For the text-containing cell, return its midpoint in (x, y) coordinate format. 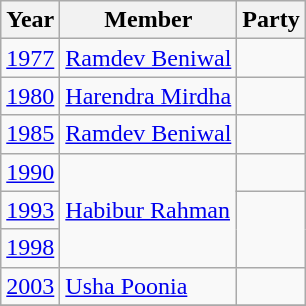
Member (148, 20)
1985 (30, 134)
1990 (30, 172)
Usha Poonia (148, 286)
1977 (30, 58)
Year (30, 20)
Party (271, 20)
1980 (30, 96)
Habibur Rahman (148, 210)
Harendra Mirdha (148, 96)
1993 (30, 210)
1998 (30, 248)
2003 (30, 286)
